Locate the cell with the specified text and output its (x, y) center coordinate. 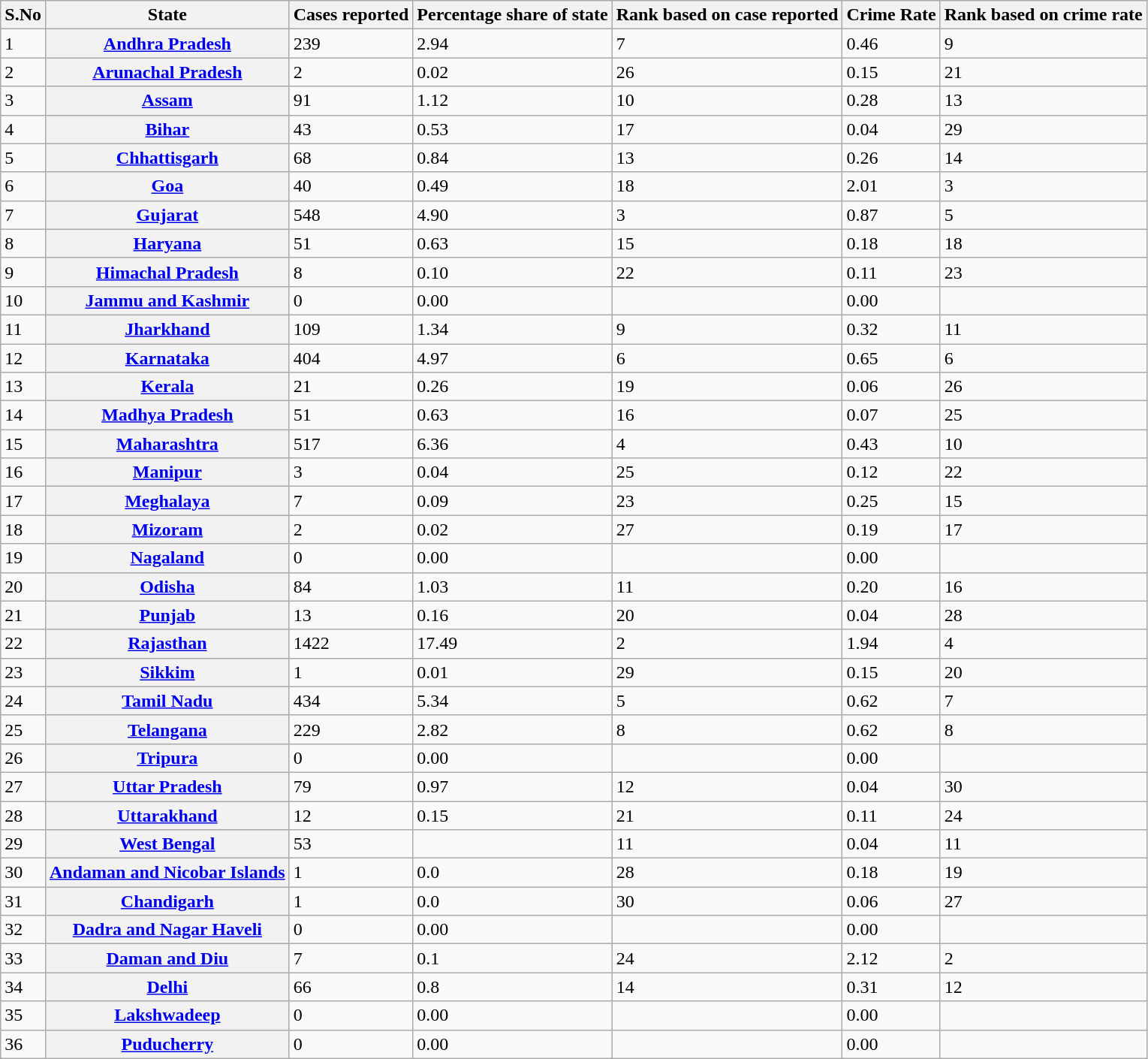
1.03 (512, 587)
17.49 (512, 644)
Rank based on crime rate (1044, 15)
Uttar Pradesh (167, 786)
Odisha (167, 587)
Percentage share of state (512, 15)
S.No (23, 15)
0.12 (891, 472)
Andaman and Nicobar Islands (167, 873)
0.87 (891, 215)
Chhattisgarh (167, 158)
2.82 (512, 729)
1.94 (891, 644)
53 (351, 844)
0.32 (891, 329)
Madhya Pradesh (167, 415)
Haryana (167, 243)
0.28 (891, 101)
0.09 (512, 501)
40 (351, 186)
Himachal Pradesh (167, 272)
2.01 (891, 186)
Assam (167, 101)
91 (351, 101)
517 (351, 444)
0.16 (512, 615)
109 (351, 329)
32 (23, 930)
Puducherry (167, 1044)
548 (351, 215)
68 (351, 158)
0.19 (891, 529)
1.12 (512, 101)
79 (351, 786)
Crime Rate (891, 15)
0.53 (512, 129)
0.8 (512, 987)
Rajasthan (167, 644)
Cases reported (351, 15)
Lakshwadeep (167, 1015)
1.34 (512, 329)
Andhra Pradesh (167, 44)
0.46 (891, 44)
Arunachal Pradesh (167, 72)
66 (351, 987)
Kerala (167, 387)
0.25 (891, 501)
Telangana (167, 729)
Nagaland (167, 558)
2.94 (512, 44)
0.07 (891, 415)
34 (23, 987)
1422 (351, 644)
Tripura (167, 758)
0.31 (891, 987)
Meghalaya (167, 501)
31 (23, 901)
Chandigarh (167, 901)
0.01 (512, 672)
4.97 (512, 358)
0.84 (512, 158)
Punjab (167, 615)
434 (351, 701)
Daman and Diu (167, 958)
0.49 (512, 186)
43 (351, 129)
0.1 (512, 958)
84 (351, 587)
Maharashtra (167, 444)
Mizoram (167, 529)
35 (23, 1015)
Sikkim (167, 672)
Dadra and Nagar Haveli (167, 930)
Goa (167, 186)
4.90 (512, 215)
Tamil Nadu (167, 701)
2.12 (891, 958)
Jammu and Kashmir (167, 300)
0.20 (891, 587)
36 (23, 1044)
33 (23, 958)
Karnataka (167, 358)
0.43 (891, 444)
Rank based on case reported (727, 15)
State (167, 15)
239 (351, 44)
0.97 (512, 786)
0.10 (512, 272)
404 (351, 358)
Jharkhand (167, 329)
West Bengal (167, 844)
Manipur (167, 472)
6.36 (512, 444)
Delhi (167, 987)
Gujarat (167, 215)
0.65 (891, 358)
Uttarakhand (167, 815)
5.34 (512, 701)
229 (351, 729)
Bihar (167, 129)
